For the text-containing cell, return its midpoint in [x, y] coordinate format. 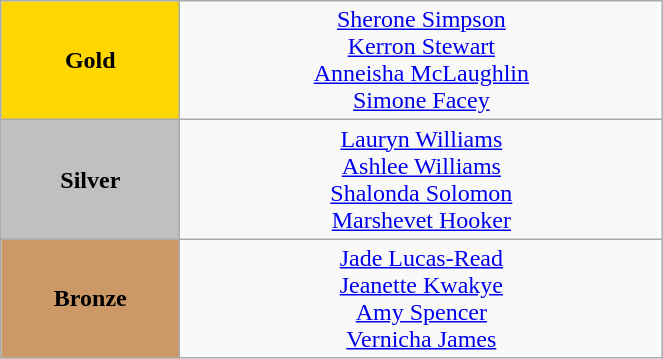
Silver [90, 180]
Gold [90, 60]
Bronze [90, 298]
Jade Lucas-ReadJeanette KwakyeAmy SpencerVernicha James [422, 298]
Sherone SimpsonKerron StewartAnneisha McLaughlinSimone Facey [422, 60]
Lauryn WilliamsAshlee WilliamsShalonda SolomonMarshevet Hooker [422, 180]
